Return [X, Y] of the center of cell containing provided text 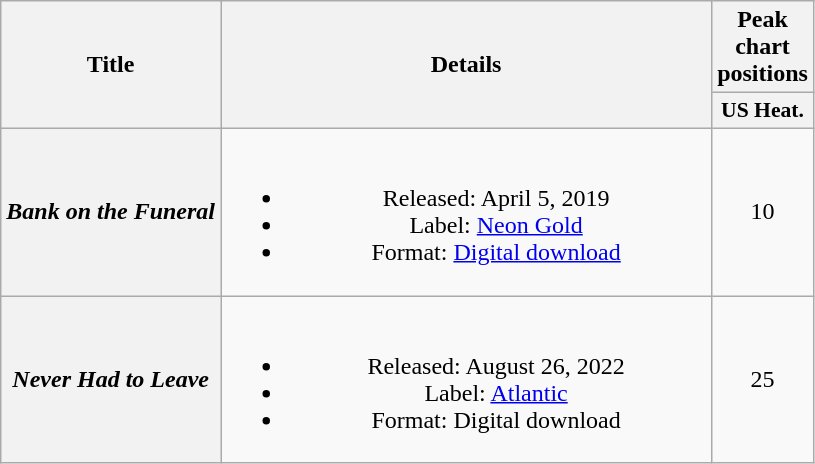
Title [111, 65]
25 [763, 380]
Released: April 5, 2019Label: Neon GoldFormat: Digital download [466, 212]
Never Had to Leave [111, 380]
Bank on the Funeral [111, 212]
Peak chart positions [763, 47]
Released: August 26, 2022Label: AtlanticFormat: Digital download [466, 380]
10 [763, 212]
Details [466, 65]
US Heat. [763, 111]
